Capture the cell that displays the provided text and extract its (x, y) central coordinate. 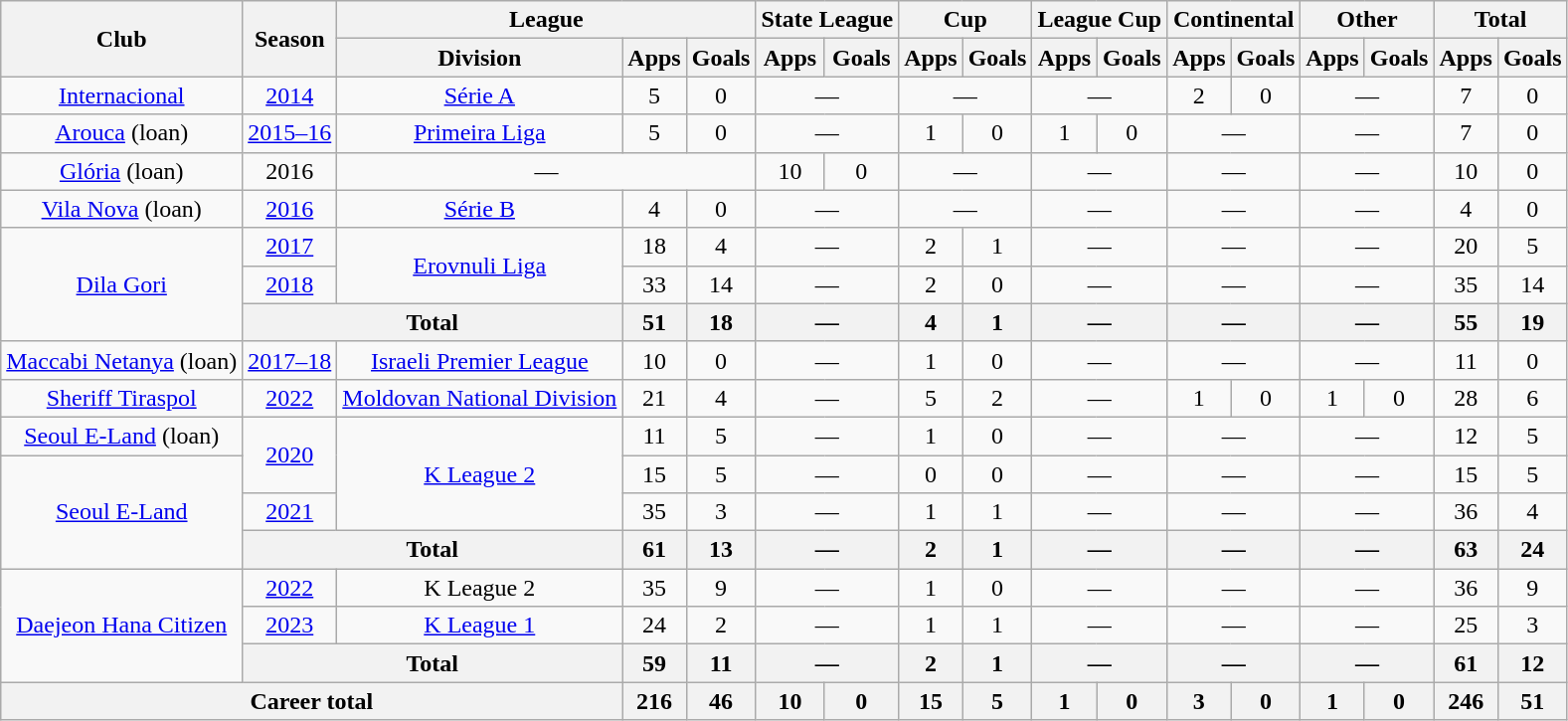
28 (1466, 398)
Primeira Liga (479, 133)
46 (721, 701)
216 (654, 701)
Moldovan National Division (479, 398)
K League 1 (479, 626)
59 (654, 663)
20 (1466, 247)
Série A (479, 95)
Erovnuli Liga (479, 266)
Other (1367, 20)
Glória (loan) (121, 171)
55 (1466, 322)
Cup (965, 20)
21 (654, 398)
Maccabi Netanya (loan) (121, 360)
Internacional (121, 95)
Season (290, 39)
2023 (290, 626)
246 (1466, 701)
33 (654, 284)
State League (827, 20)
6 (1532, 398)
Série B (479, 209)
2018 (290, 284)
2021 (290, 512)
Daejeon Hana Citizen (121, 626)
2020 (290, 454)
19 (1532, 322)
Division (479, 58)
2014 (290, 95)
2015–16 (290, 133)
13 (721, 550)
25 (1466, 626)
Club (121, 39)
Seoul E-Land (121, 512)
Sheriff Tiraspol (121, 398)
Vila Nova (loan) (121, 209)
League Cup (1100, 20)
63 (1466, 550)
Dila Gori (121, 284)
Arouca (loan) (121, 133)
Seoul E-Land (loan) (121, 436)
Israeli Premier League (479, 360)
League (547, 20)
Continental (1234, 20)
2017–18 (290, 360)
2017 (290, 247)
Career total (312, 701)
